Return the [X, Y] coordinate for the center point of the cell that contains the specified text.  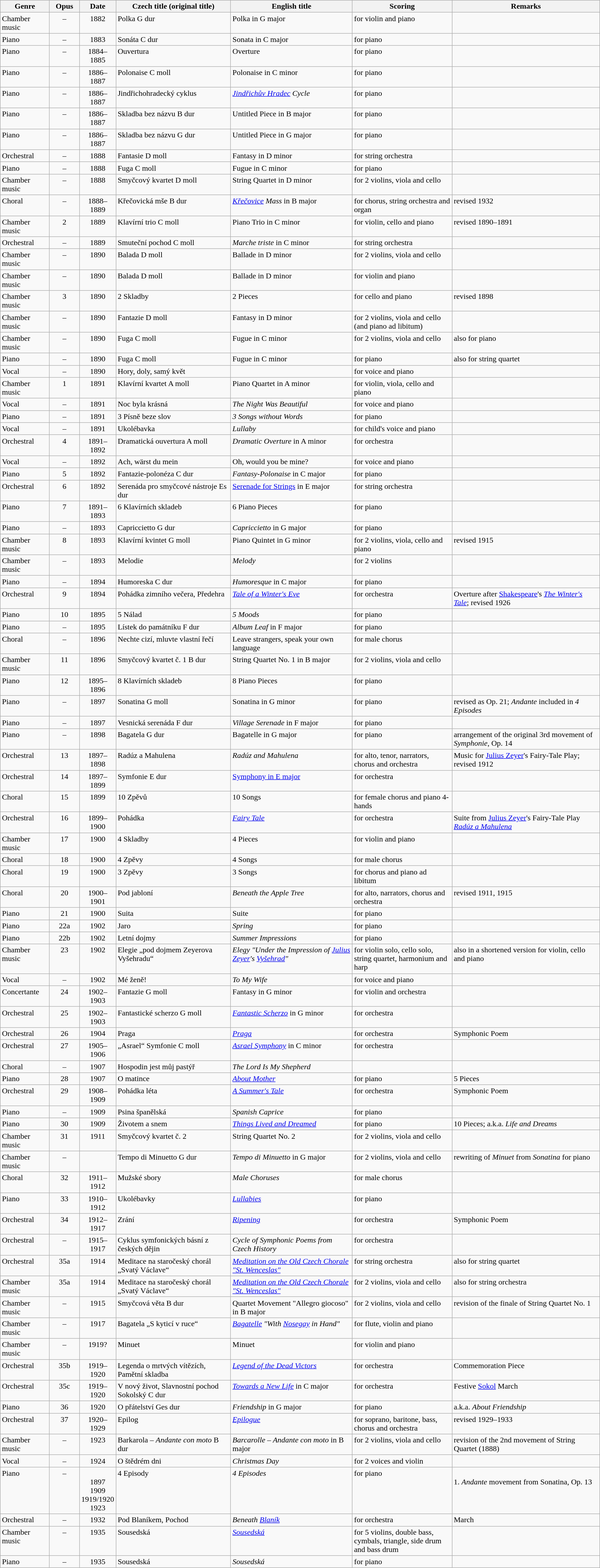
Cycle of Symphonic Poems from Czech History [292, 1245]
22a [64, 926]
Melody [292, 565]
Pod jabloní [173, 897]
35b [64, 1370]
1900–1901 [98, 897]
Friendship in G major [292, 1407]
Suita [173, 914]
Mužské sbory [173, 1182]
Nechte cizí, mluvte vlastní řečí [173, 643]
3 [64, 301]
revised 1890–1891 [526, 226]
20 [64, 897]
12 [64, 685]
1910–1912 [98, 1203]
String Quartet No. 2 [292, 1140]
Bagatelle "With Nosegay in Hand" [292, 1328]
1904 [98, 1033]
Polka in G major [292, 23]
2 Pieces [292, 301]
35c [64, 1391]
9 [64, 598]
String Quartet in D minor [292, 185]
1897–1898 [98, 760]
also for piano [526, 343]
4 Skladby [173, 843]
revised 1898 [526, 301]
Humoresque in C major [292, 582]
for female chorus and piano 4-hands [402, 801]
also for string orchestra [526, 1286]
Smyčcový kvartet D moll [173, 185]
Barcarolle – Andante con moto in B major [292, 1445]
Dramatická ouvertura A moll [173, 445]
Elegy "Under the Impression of Julius Zeyer's Vyšehrad" [292, 959]
Epilog [173, 1424]
Untitled Piece in G major [292, 139]
30 [64, 1124]
Ukolébavka [173, 429]
6 Klavírních skladeb [173, 511]
Životem a snem [173, 1124]
1891–1892 [98, 445]
Tale of a Winter's Eve [292, 598]
Things Lived and Dreamed [292, 1124]
Barkarola – Andante con moto B dur [173, 1445]
1920 [98, 1407]
Towards a New Life in C major [292, 1391]
33 [64, 1203]
revised 1915 [526, 545]
5 Moods [292, 615]
Humoreska C dur [173, 582]
revised 1929–1933 [526, 1424]
Lullabies [292, 1203]
A Summer's Tale [292, 1096]
Radúz a Mahulena [173, 760]
Fantazie D moll [173, 322]
17 [64, 843]
Ripening [292, 1224]
Fantastic Scherzo in G minor [292, 1017]
1883 [98, 39]
Noc byla krásná [173, 404]
1898 [98, 739]
Polka G dur [173, 23]
1912–1917 [98, 1224]
Elegie „pod dojmem Zeyerova Vyšehradu“ [173, 959]
32 [64, 1182]
Leave strangers, speak your own language [292, 643]
Pohádka [173, 823]
2 [64, 226]
34 [64, 1224]
1917 [98, 1328]
for 2 violins, viola, cello and piano [402, 545]
revised 1911, 1915 [526, 897]
Untitled Piece in B major [292, 119]
10 [64, 615]
7 [64, 511]
The Lord Is My Shepherd [292, 1066]
Fantazie G moll [173, 996]
Fantasie D moll [173, 156]
1911–1912 [98, 1182]
Hospodin jest můj pastýř [173, 1066]
8 [64, 545]
25 [64, 1017]
Spring [292, 926]
„Asrael“ Symfonie C moll [173, 1050]
1895–1896 [98, 685]
31 [64, 1140]
1897–1899 [98, 780]
10 Pieces; a.k.a. Life and Dreams [526, 1124]
1. Andante movement from Sonatina, Op. 13 [526, 1490]
Male Choruses [292, 1182]
Overture after Shakespeare's The Winter's Tale; revised 1926 [526, 598]
Epilogue [292, 1424]
Křečovice Mass in B major [292, 205]
for child's voice and piano [402, 429]
Sonata in C major [292, 39]
10 Zpěvů [173, 801]
4 Episodes [292, 1490]
3 Songs [292, 876]
28 [64, 1079]
3 Songs without Words [292, 416]
for 2 voices and violin [402, 1461]
1884–1885 [98, 56]
Fantasy in G minor [292, 996]
Psina španělská [173, 1112]
Zrání [173, 1224]
Polonaise in C minor [292, 77]
Lullaby [292, 429]
22b [64, 938]
for violin and orchestra [402, 996]
Marche triste in C minor [292, 243]
Suite from Julius Zeyer's Fairy-Tale Play Radúz a Mahulena [526, 823]
for violin solo, cello solo, string quartet, harmonium and harp [402, 959]
for 5 violins, double bass, cymbals, triangle, side drum and bass drum [402, 1541]
Ach, wärst du mein [173, 462]
Radúz and Mahulena [292, 760]
36 [64, 1407]
1908–1909 [98, 1096]
Capriccietto in G major [292, 528]
5 Nálad [173, 615]
Czech title (original title) [173, 6]
Fantazie-polonéza C dur [173, 474]
5 [64, 474]
Bagatelle in G major [292, 739]
13 [64, 760]
for chorus and piano ad libitum [402, 876]
Ouvertura [173, 56]
Commemoration Piece [526, 1370]
Pohádka zimního večera, Předehra [173, 598]
1888–1889 [98, 205]
4 [64, 445]
Beneath the Apple Tree [292, 897]
Jindřichohradecký cyklus [173, 97]
1882 [98, 23]
March [526, 1520]
Piano Quintet in G minor [292, 545]
revised as Op. 21; Andante included in 4 Episodes [526, 706]
4 Episody [173, 1490]
Vesnická serenáda F dur [173, 722]
4 Pieces [292, 843]
1911 [98, 1140]
3 Písně beze slov [173, 416]
Fairy Tale [292, 823]
English title [292, 6]
Smyčcový kvartet č. 2 [173, 1140]
Date [98, 6]
24 [64, 996]
1920–1929 [98, 1424]
Village Serenade in F major [292, 722]
Piano Trio in C minor [292, 226]
for alto, narrators, chorus and orchestra [402, 897]
for chorus, string orchestra and organ [402, 205]
Křečovická mše B dur [173, 205]
Jindřichův Hradec Cycle [292, 97]
O štědrém dni [173, 1461]
14 [64, 780]
1899 [98, 801]
15 [64, 801]
Concertante [25, 996]
Scoring [402, 6]
5 Pieces [526, 1079]
1 [64, 388]
1919? [98, 1349]
Tempo di Minuetto G dur [173, 1162]
Festive Sokol March [526, 1391]
To My Wife [292, 980]
4 Songs [292, 860]
arrangement of the original 3rd movement of Symphonie, Op. 14 [526, 739]
1915 [98, 1307]
Symfonie E dur [173, 780]
revision of the 2nd movement of String Quartet (1888) [526, 1445]
1905–1906 [98, 1050]
rewriting of Minuet from Sonatina for piano [526, 1162]
Legenda o mrtvých vítězích, Pamětní skladba [173, 1370]
1924 [98, 1461]
Album Leaf in F major [292, 627]
Jaro [173, 926]
Summer Impressions [292, 938]
also in a shortened version for violin, cello and piano [526, 959]
1891–1893 [98, 511]
O přátelství Ges dur [173, 1407]
Symphony in E major [292, 780]
21 [64, 914]
Bagatela „S kyticí v ruce“ [173, 1328]
Smyčcový kvartet č. 1 B dur [173, 664]
Fantasy-Polonaise in C major [292, 474]
Sonatina in G minor [292, 706]
Opus [64, 6]
16 [64, 823]
Fantastické scherzo G moll [173, 1017]
Polonaise C moll [173, 77]
1923 [98, 1445]
Oh, would you be mine? [292, 462]
revised 1932 [526, 205]
for 2 violins [402, 565]
6 [64, 490]
2 Skladby [173, 301]
23 [64, 959]
8 Klavírních skladeb [173, 685]
29 [64, 1096]
8 Piano Pieces [292, 685]
10 Songs [292, 801]
Klavírní kvintet G moll [173, 545]
Hory, doly, samý květ [173, 371]
Spanish Caprice [292, 1112]
Piano Quartet in A minor [292, 388]
Smyčcová věta B dur [173, 1307]
V nový život, Slavnostní pochod Sokolský C dur [173, 1391]
for soprano, baritone, bass, chorus and orchestra [402, 1424]
Sonatina G moll [173, 706]
18 [64, 860]
1915–1917 [98, 1245]
for 2 violins, viola and cello (and piano ad libitum) [402, 322]
O matince [173, 1079]
revision of the finale of String Quartet No. 1 [526, 1307]
26 [64, 1033]
The Night Was Beautiful [292, 404]
for flute, violin and piano [402, 1328]
for cello and piano [402, 301]
4 Zpěvy [173, 860]
Pohádka léta [173, 1096]
Bagatela G dur [173, 739]
Klavírní trio C moll [173, 226]
for violin, viola, cello and piano [402, 388]
Dramatic Overture in A minor [292, 445]
19 [64, 876]
1897 1909 1919/1920 1923 [98, 1490]
Serenáda pro smyčcové nástroje Es dur [173, 490]
for violin, cello and piano [402, 226]
Remarks [526, 6]
1899–1900 [98, 823]
Music for Julius Zeyer's Fairy-Tale Play; revised 1912 [526, 760]
Christmas Day [292, 1461]
String Quartet No. 1 in B major [292, 664]
27 [64, 1050]
About Mother [292, 1079]
Capriccietto G dur [173, 528]
Beneath Blaník [292, 1520]
Cyklus symfonických básní z českých dějin [173, 1245]
Asrael Symphony in C minor [292, 1050]
Legend of the Dead Victors [292, 1370]
Genre [25, 6]
Suite [292, 914]
Lístek do památníku F dur [173, 627]
Overture [292, 56]
6 Piano Pieces [292, 511]
Letní dojmy [173, 938]
Tempo di Minuetto in G major [292, 1162]
a.k.a. About Friendship [526, 1407]
Skladba bez názvu B dur [173, 119]
Smuteční pochod C moll [173, 243]
Pod Blaníkem, Pochod [173, 1520]
37 [64, 1424]
Quartet Movement "Allegro giocoso" in B major [292, 1307]
3 Zpěvy [173, 876]
Serenade for Strings in E major [292, 490]
Ukolébavky [173, 1203]
11 [64, 664]
Melodie [173, 565]
for alto, tenor, narrators, chorus and orchestra [402, 760]
1932 [98, 1520]
Mé ženě! [173, 980]
Sonáta C dur [173, 39]
Skladba bez názvu G dur [173, 139]
Klavírní kvartet A moll [173, 388]
